Search for the cell housing the specified text and yield its (X, Y) center coordinate. 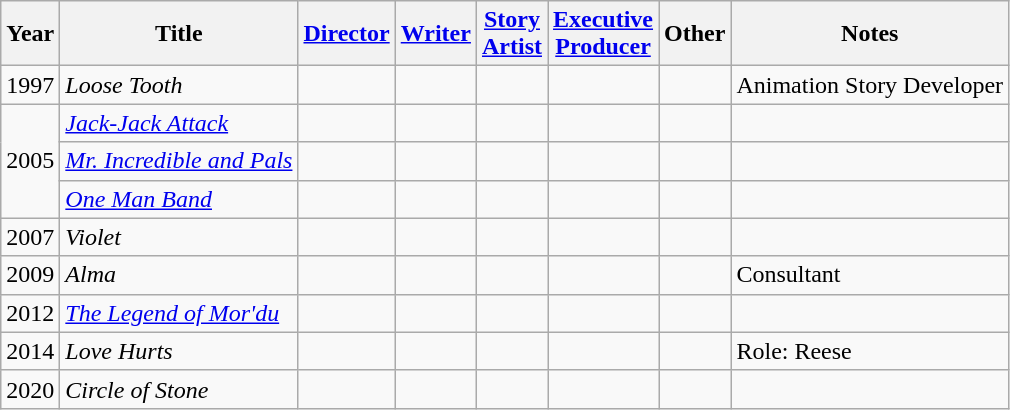
Loose Tooth (179, 85)
Other (695, 34)
One Man Band (179, 199)
Mr. Incredible and Pals (179, 161)
2012 (30, 313)
Director (346, 34)
Alma (179, 275)
Consultant (870, 275)
2007 (30, 237)
2014 (30, 351)
StoryArtist (512, 34)
Love Hurts (179, 351)
Role: Reese (870, 351)
Circle of Stone (179, 389)
2009 (30, 275)
The Legend of Mor'du (179, 313)
Year (30, 34)
ExecutiveProducer (604, 34)
Violet (179, 237)
1997 (30, 85)
Title (179, 34)
2020 (30, 389)
2005 (30, 161)
Animation Story Developer (870, 85)
Notes (870, 34)
Writer (436, 34)
Jack-Jack Attack (179, 123)
